Find where the given text appears and provide that cell's center as [X, Y] coordinate. 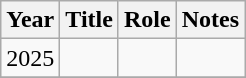
Title [90, 20]
Year [30, 20]
2025 [30, 58]
Notes [210, 20]
Role [147, 20]
